For the text-containing cell, return its midpoint in (x, y) coordinate format. 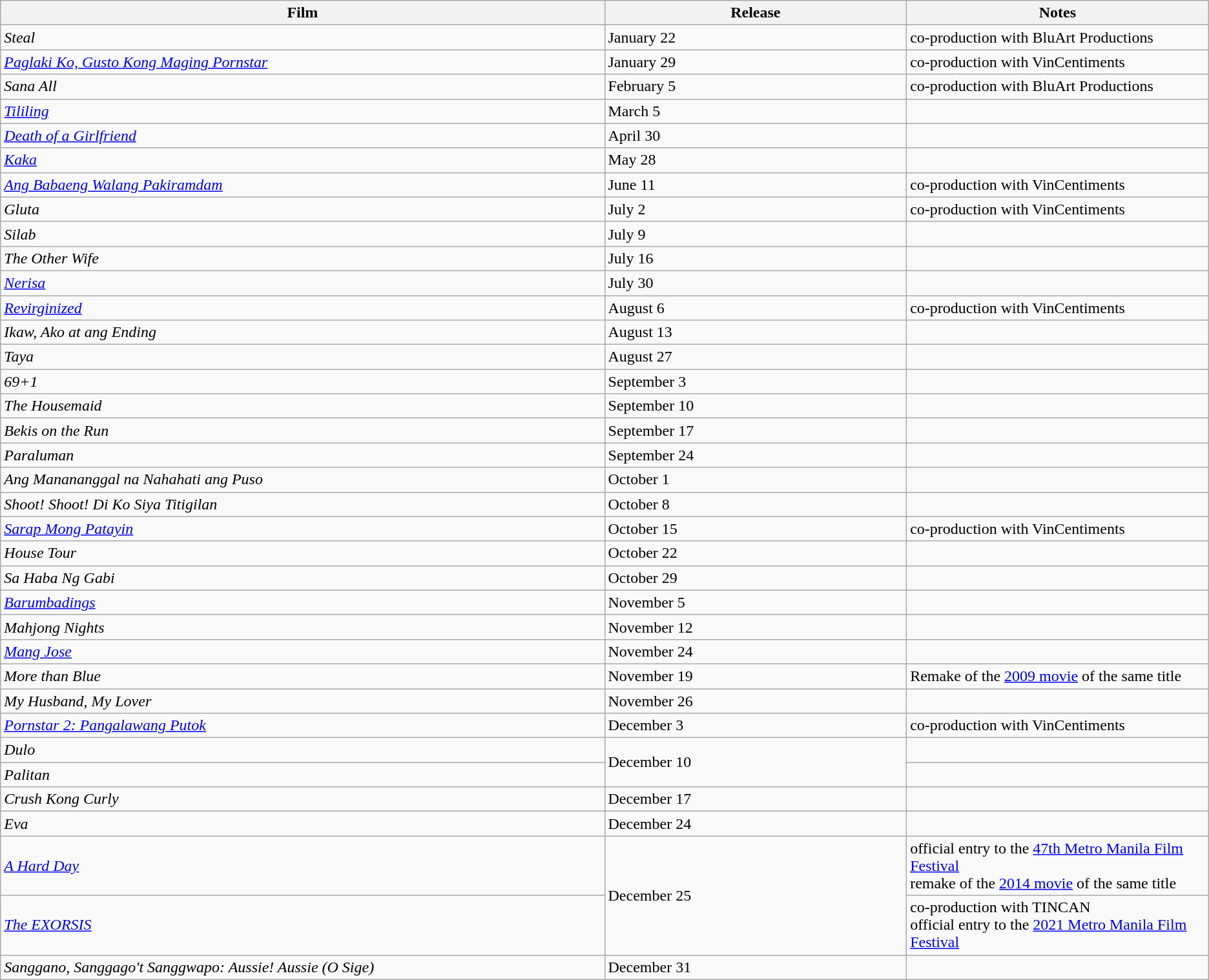
co-production with TINCANofficial entry to the 2021 Metro Manila Film Festival (1058, 925)
Paglaki Ko, Gusto Kong Maging Pornstar (302, 62)
May 28 (756, 160)
December 31 (756, 967)
Kaka (302, 160)
September 17 (756, 431)
Sanggano, Sanggago't Sanggwapo: Aussie! Aussie (O Sige) (302, 967)
Taya (302, 357)
Eva (302, 824)
Pornstar 2: Pangalawang Putok (302, 726)
Bekis on the Run (302, 431)
September 10 (756, 406)
More than Blue (302, 676)
December 17 (756, 799)
House Tour (302, 553)
The EXORSIS (302, 925)
December 25 (756, 895)
The Housemaid (302, 406)
February 5 (756, 87)
October 15 (756, 529)
Tililing (302, 111)
August 6 (756, 308)
Silab (302, 234)
official entry to the 47th Metro Manila Film Festival remake of the 2014 movie of the same title (1058, 866)
Remake of the 2009 movie of the same title (1058, 676)
My Husband, My Lover (302, 700)
July 16 (756, 258)
July 2 (756, 209)
March 5 (756, 111)
October 29 (756, 578)
December 3 (756, 726)
Sarap Mong Patayin (302, 529)
Sa Haba Ng Gabi (302, 578)
November 5 (756, 602)
Steal (302, 37)
July 30 (756, 283)
Sana All (302, 87)
January 22 (756, 37)
August 13 (756, 332)
Mang Jose (302, 651)
Death of a Girlfriend (302, 136)
Dulo (302, 750)
November 26 (756, 700)
Release (756, 13)
July 9 (756, 234)
Revirginized (302, 308)
October 1 (756, 480)
September 24 (756, 455)
The Other Wife (302, 258)
69+1 (302, 382)
Ang Babaeng Walang Pakiramdam (302, 185)
November 12 (756, 627)
October 22 (756, 553)
November 24 (756, 651)
Crush Kong Curly (302, 799)
November 19 (756, 676)
Notes (1058, 13)
August 27 (756, 357)
Palitan (302, 775)
A Hard Day (302, 866)
Ikaw, Ako at ang Ending (302, 332)
October 8 (756, 504)
December 10 (756, 762)
Shoot! Shoot! Di Ko Siya Titigilan (302, 504)
Film (302, 13)
April 30 (756, 136)
Gluta (302, 209)
September 3 (756, 382)
Barumbadings (302, 602)
June 11 (756, 185)
Ang Manananggal na Nahahati ang Puso (302, 480)
December 24 (756, 824)
Mahjong Nights (302, 627)
Paraluman (302, 455)
January 29 (756, 62)
Nerisa (302, 283)
